Output the [X, Y] coordinate of the center of the cell containing the given text.  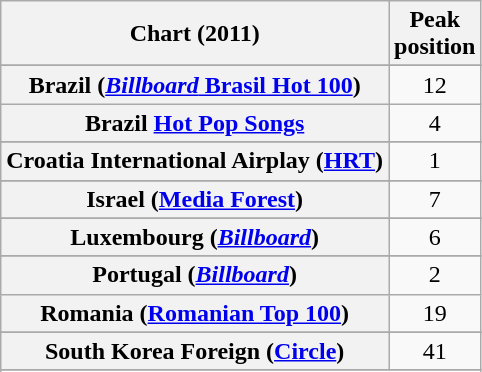
4 [435, 123]
Israel (Media Forest) [195, 199]
Chart (2011) [195, 34]
Portugal (Billboard) [195, 275]
12 [435, 85]
6 [435, 237]
2 [435, 275]
South Korea Foreign (Circle) [195, 351]
Brazil (Billboard Brasil Hot 100) [195, 85]
Luxembourg (Billboard) [195, 237]
1 [435, 161]
7 [435, 199]
41 [435, 351]
Peakposition [435, 34]
Croatia International Airplay (HRT) [195, 161]
Brazil Hot Pop Songs [195, 123]
Romania (Romanian Top 100) [195, 313]
19 [435, 313]
